From the cell containing the given text, extract its center point as (x, y) coordinate. 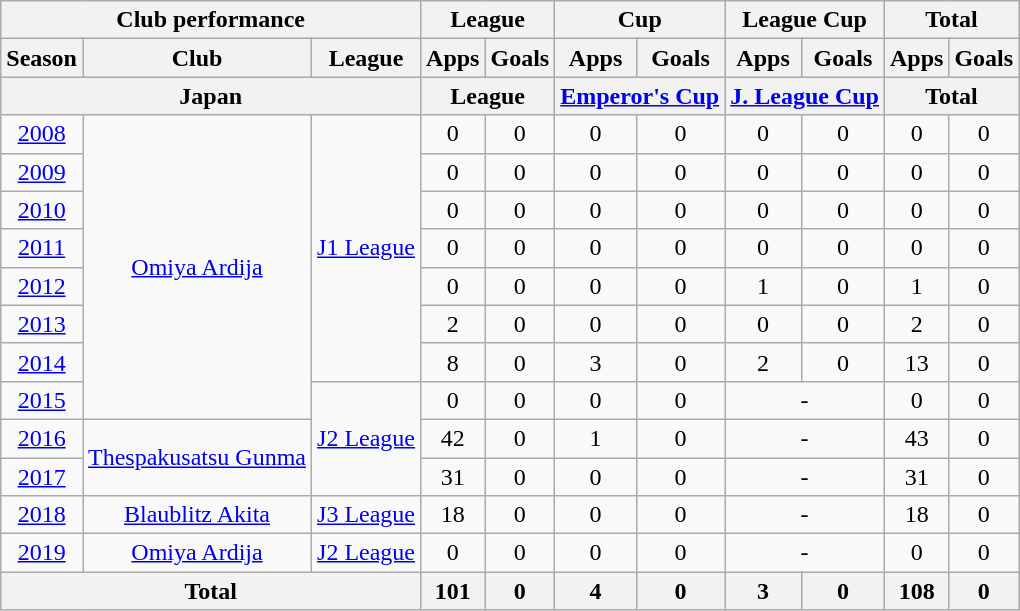
2012 (42, 286)
Thespakusatsu Gunma (196, 457)
J1 League (366, 248)
Club (196, 58)
Japan (211, 96)
2017 (42, 477)
4 (596, 591)
2008 (42, 134)
108 (916, 591)
Blaublitz Akita (196, 515)
2014 (42, 362)
2011 (42, 248)
2018 (42, 515)
Cup (640, 20)
League Cup (805, 20)
2019 (42, 553)
101 (453, 591)
Club performance (211, 20)
2013 (42, 324)
J. League Cup (805, 96)
2010 (42, 210)
Season (42, 58)
43 (916, 438)
8 (453, 362)
2016 (42, 438)
2009 (42, 172)
J3 League (366, 515)
2015 (42, 400)
Emperor's Cup (640, 96)
13 (916, 362)
42 (453, 438)
